Output the [x, y] coordinate of the center of the cell containing the given text.  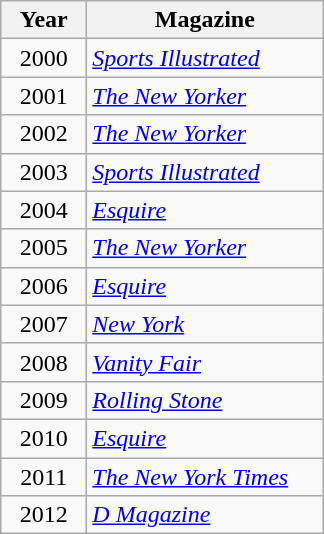
2004 [44, 210]
2008 [44, 362]
New York [205, 324]
2007 [44, 324]
2003 [44, 172]
2002 [44, 134]
2006 [44, 286]
Vanity Fair [205, 362]
2009 [44, 400]
Magazine [205, 20]
D Magazine [205, 515]
2000 [44, 58]
Year [44, 20]
The New York Times [205, 477]
2010 [44, 438]
2005 [44, 248]
2011 [44, 477]
2001 [44, 96]
Rolling Stone [205, 400]
2012 [44, 515]
